Provide the [x, y] coordinate of the cell's center where the given text is located.  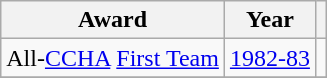
1982-83 [270, 58]
Award [113, 20]
Year [270, 20]
All-CCHA First Team [113, 58]
